Determine the (X, Y) coordinate at the center of the cell enclosing the given text.  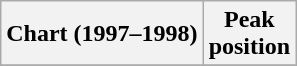
Chart (1997–1998) (102, 34)
Peakposition (249, 34)
